Identify which cell holds the provided text, then report its [X, Y] central coordinate. 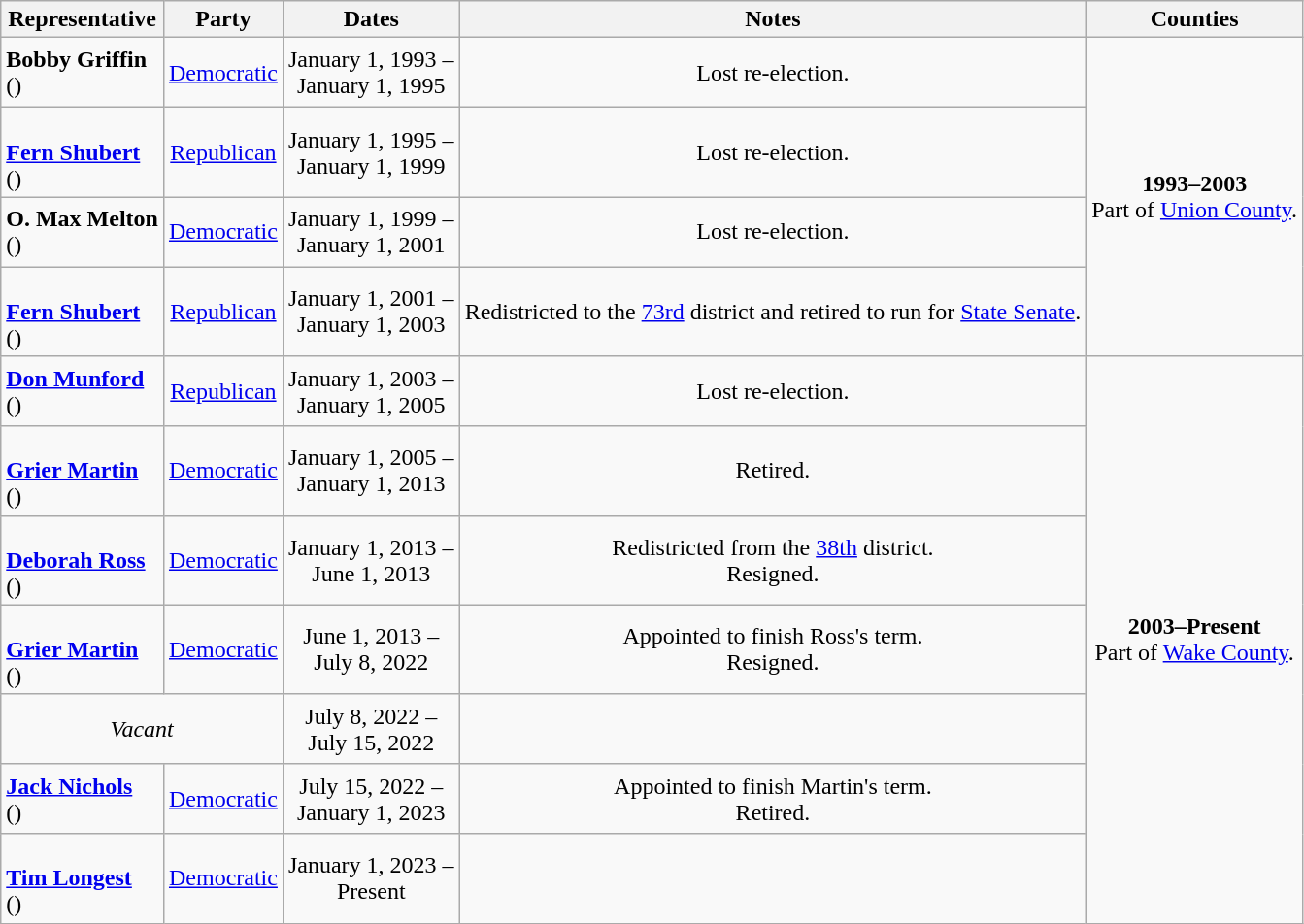
January 1, 2001 – January 1, 2003 [371, 312]
Representative [83, 19]
Counties [1194, 19]
January 1, 2003 – January 1, 2005 [371, 391]
O. Max Melton() [83, 232]
Appointed to finish Ross's term. Resigned. [773, 649]
2003–Present Part of Wake County. [1194, 640]
Retired. [773, 471]
Jack Nichols() [83, 799]
Dates [371, 19]
Vacant [142, 729]
June 1, 2013 – July 8, 2022 [371, 649]
Don Munford() [83, 391]
Notes [773, 19]
January 1, 2023 – Present [371, 878]
January 1, 1993 – January 1, 1995 [371, 73]
Party [223, 19]
Tim Longest() [83, 878]
Redistricted from the 38th district. Resigned. [773, 560]
July 8, 2022 – July 15, 2022 [371, 729]
Redistricted to the 73rd district and retired to run for State Senate. [773, 312]
January 1, 2013 – June 1, 2013 [371, 560]
1993–2003 Part of Union County. [1194, 197]
Deborah Ross() [83, 560]
January 1, 2005 – January 1, 2013 [371, 471]
Appointed to finish Martin's term. Retired. [773, 799]
January 1, 1995 – January 1, 1999 [371, 152]
July 15, 2022 – January 1, 2023 [371, 799]
January 1, 1999 – January 1, 2001 [371, 232]
Bobby Griffin() [83, 73]
